Provide the (X, Y) coordinate of the cell's center where the given text is located.  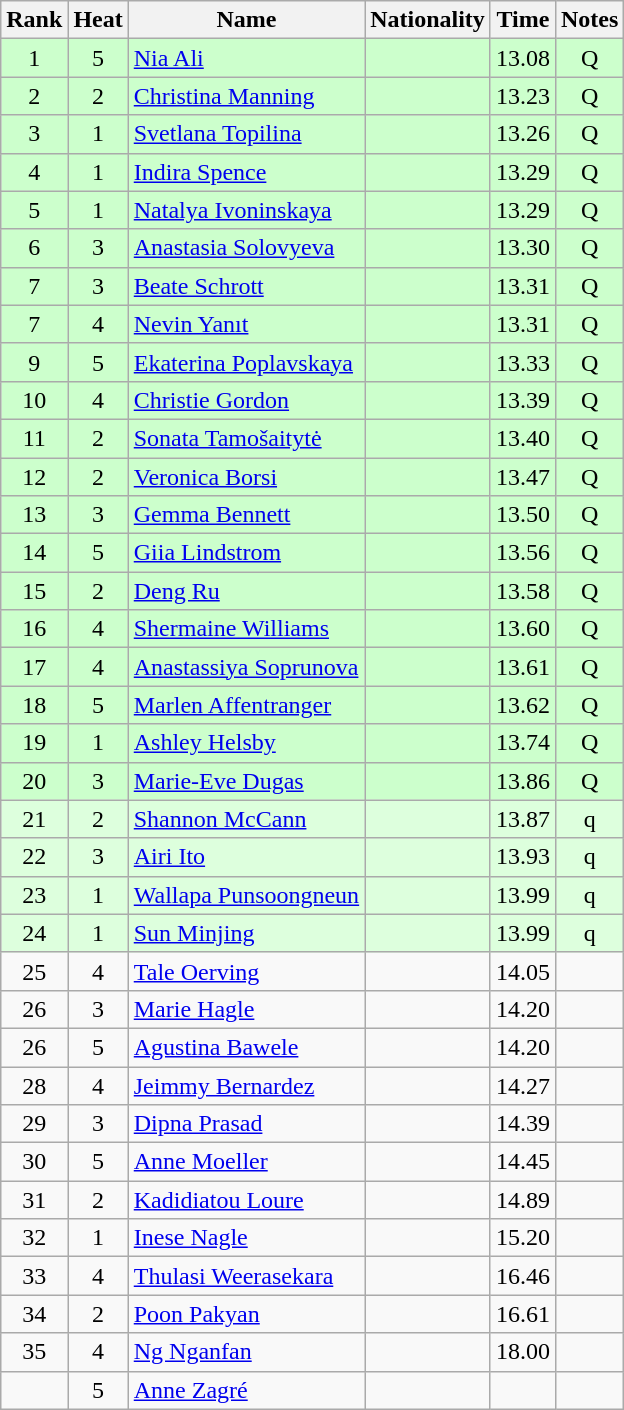
Inese Nagle (246, 1238)
13.08 (522, 58)
Giia Lindstrom (246, 553)
Tale Oerving (246, 971)
20 (34, 781)
14.45 (522, 1162)
Nevin Yanıt (246, 324)
Shannon McCann (246, 819)
Poon Pakyan (246, 1314)
Indira Spence (246, 172)
19 (34, 743)
Anne Moeller (246, 1162)
35 (34, 1352)
Airi Ito (246, 857)
25 (34, 971)
Ashley Helsby (246, 743)
13 (34, 515)
14.89 (522, 1200)
Nia Ali (246, 58)
18.00 (522, 1352)
14.39 (522, 1124)
13.47 (522, 477)
18 (34, 705)
13.26 (522, 134)
16.61 (522, 1314)
13.58 (522, 591)
23 (34, 895)
Name (246, 20)
Kadidiatou Loure (246, 1200)
Agustina Bawele (246, 1047)
17 (34, 667)
34 (34, 1314)
Deng Ru (246, 591)
10 (34, 400)
31 (34, 1200)
33 (34, 1276)
Anne Zagré (246, 1390)
32 (34, 1238)
14 (34, 553)
13.39 (522, 400)
13.74 (522, 743)
9 (34, 362)
Nationality (428, 20)
24 (34, 933)
22 (34, 857)
Christina Manning (246, 96)
Shermaine Williams (246, 629)
15 (34, 591)
11 (34, 438)
Gemma Bennett (246, 515)
13.50 (522, 515)
13.56 (522, 553)
12 (34, 477)
Svetlana Topilina (246, 134)
13.86 (522, 781)
14.05 (522, 971)
Christie Gordon (246, 400)
Sun Minjing (246, 933)
30 (34, 1162)
6 (34, 248)
Veronica Borsi (246, 477)
Marlen Affentranger (246, 705)
13.93 (522, 857)
13.30 (522, 248)
13.87 (522, 819)
Marie Hagle (246, 1009)
Time (522, 20)
Dipna Prasad (246, 1124)
14.27 (522, 1085)
Beate Schrott (246, 286)
Wallapa Punsoongneun (246, 895)
Heat (98, 20)
Anastassiya Soprunova (246, 667)
Anastasia Solovyeva (246, 248)
13.61 (522, 667)
13.62 (522, 705)
13.40 (522, 438)
16 (34, 629)
Natalya Ivoninskaya (246, 210)
Ng Nganfan (246, 1352)
Thulasi Weerasekara (246, 1276)
Notes (589, 20)
21 (34, 819)
16.46 (522, 1276)
Rank (34, 20)
Ekaterina Poplavskaya (246, 362)
13.33 (522, 362)
15.20 (522, 1238)
Marie-Eve Dugas (246, 781)
29 (34, 1124)
13.23 (522, 96)
Jeimmy Bernardez (246, 1085)
13.60 (522, 629)
28 (34, 1085)
Sonata Tamošaitytė (246, 438)
